Output the [x, y] coordinate of the center of the cell containing the given text.  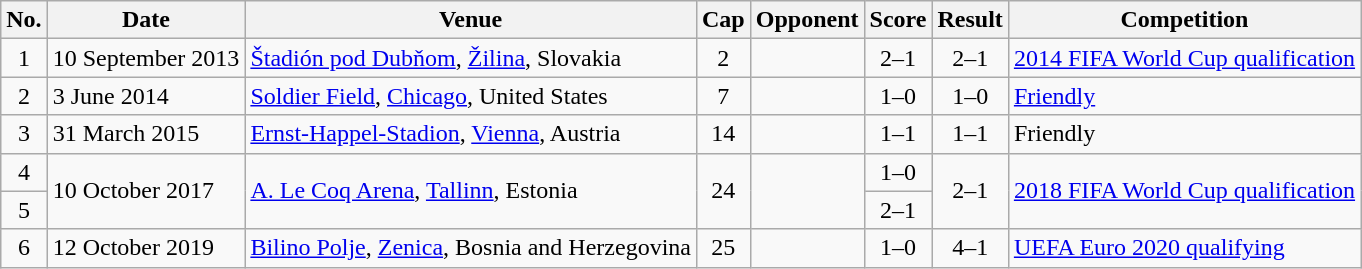
1 [24, 58]
Cap [723, 20]
12 October 2019 [146, 248]
2014 FIFA World Cup qualification [1184, 58]
Date [146, 20]
14 [723, 134]
Štadión pod Dubňom, Žilina, Slovakia [471, 58]
Bilino Polje, Zenica, Bosnia and Herzegovina [471, 248]
31 March 2015 [146, 134]
10 October 2017 [146, 191]
4 [24, 172]
2018 FIFA World Cup qualification [1184, 191]
Venue [471, 20]
7 [723, 96]
Result [970, 20]
10 September 2013 [146, 58]
Opponent [807, 20]
3 June 2014 [146, 96]
Ernst-Happel-Stadion, Vienna, Austria [471, 134]
4–1 [970, 248]
5 [24, 210]
No. [24, 20]
Soldier Field, Chicago, United States [471, 96]
Competition [1184, 20]
24 [723, 191]
3 [24, 134]
UEFA Euro 2020 qualifying [1184, 248]
6 [24, 248]
Score [898, 20]
A. Le Coq Arena, Tallinn, Estonia [471, 191]
25 [723, 248]
